Pinpoint the cell where the given text exists, returning its (x, y) midpoint coordinate. 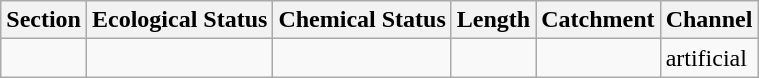
artificial (709, 58)
Channel (709, 20)
Ecological Status (179, 20)
Section (44, 20)
Length (493, 20)
Catchment (598, 20)
Chemical Status (362, 20)
